Identify which cell holds the provided text, then report its [X, Y] central coordinate. 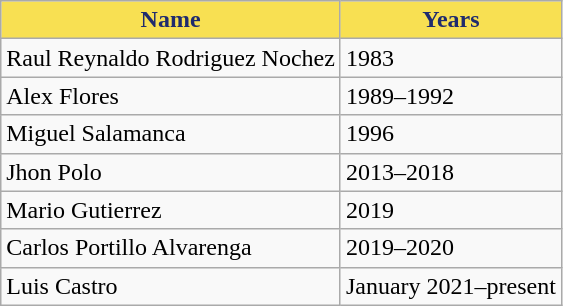
Raul Reynaldo Rodriguez Nochez [171, 58]
Years [450, 20]
2019–2020 [450, 248]
Name [171, 20]
January 2021–present [450, 286]
2019 [450, 210]
1983 [450, 58]
Carlos Portillo Alvarenga [171, 248]
Alex Flores [171, 96]
1996 [450, 134]
Jhon Polo [171, 172]
Miguel Salamanca [171, 134]
2013–2018 [450, 172]
1989–1992 [450, 96]
Luis Castro [171, 286]
Mario Gutierrez [171, 210]
